Determine the (x, y) coordinate at the center of the cell enclosing the given text.  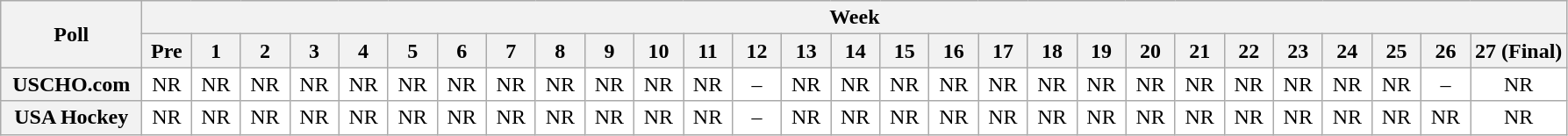
16 (954, 51)
15 (905, 51)
Week (855, 18)
12 (757, 51)
21 (1199, 51)
3 (314, 51)
2 (265, 51)
6 (462, 51)
27 (Final) (1519, 51)
11 (707, 51)
USA Hockey (72, 118)
24 (1347, 51)
7 (511, 51)
9 (609, 51)
25 (1396, 51)
14 (856, 51)
Pre (167, 51)
USCHO.com (72, 84)
18 (1052, 51)
13 (806, 51)
20 (1150, 51)
19 (1101, 51)
5 (412, 51)
10 (658, 51)
Poll (72, 34)
17 (1003, 51)
26 (1445, 51)
23 (1298, 51)
8 (560, 51)
1 (216, 51)
22 (1249, 51)
4 (363, 51)
